Extract the (x, y) coordinate from the center of the cell holding the provided text.  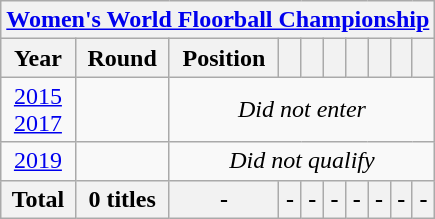
Year (38, 58)
2019 (38, 161)
Did not enter (302, 110)
Did not qualify (302, 161)
Round (122, 58)
2015 2017 (38, 110)
Total (38, 199)
0 titles (122, 199)
Women's World Floorball Championship (218, 20)
Position (224, 58)
